Detect which cell encompasses the target text, then output its (X, Y) center coordinate. 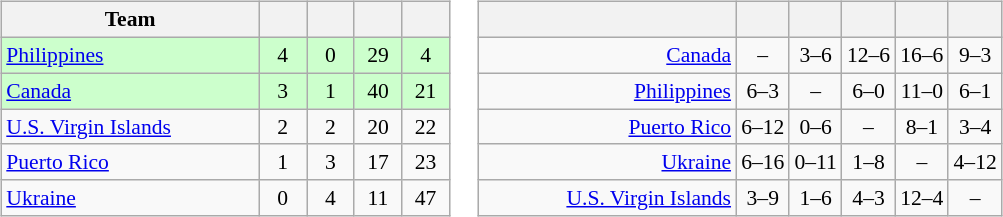
6–1 (974, 91)
11 (378, 198)
0–11 (815, 162)
3–9 (762, 198)
23 (426, 162)
0–6 (815, 127)
22 (426, 127)
29 (378, 55)
20 (378, 127)
4–12 (974, 162)
3–4 (974, 127)
16–6 (922, 55)
21 (426, 91)
Team (130, 20)
6–0 (868, 91)
3–6 (815, 55)
12–6 (868, 55)
17 (378, 162)
8–1 (922, 127)
9–3 (974, 55)
40 (378, 91)
11–0 (922, 91)
1–6 (815, 198)
1–8 (868, 162)
12–4 (922, 198)
6–16 (762, 162)
4–3 (868, 198)
6–3 (762, 91)
6–12 (762, 127)
47 (426, 198)
